Provide the (X, Y) coordinate of the cell's center where the given text is located.  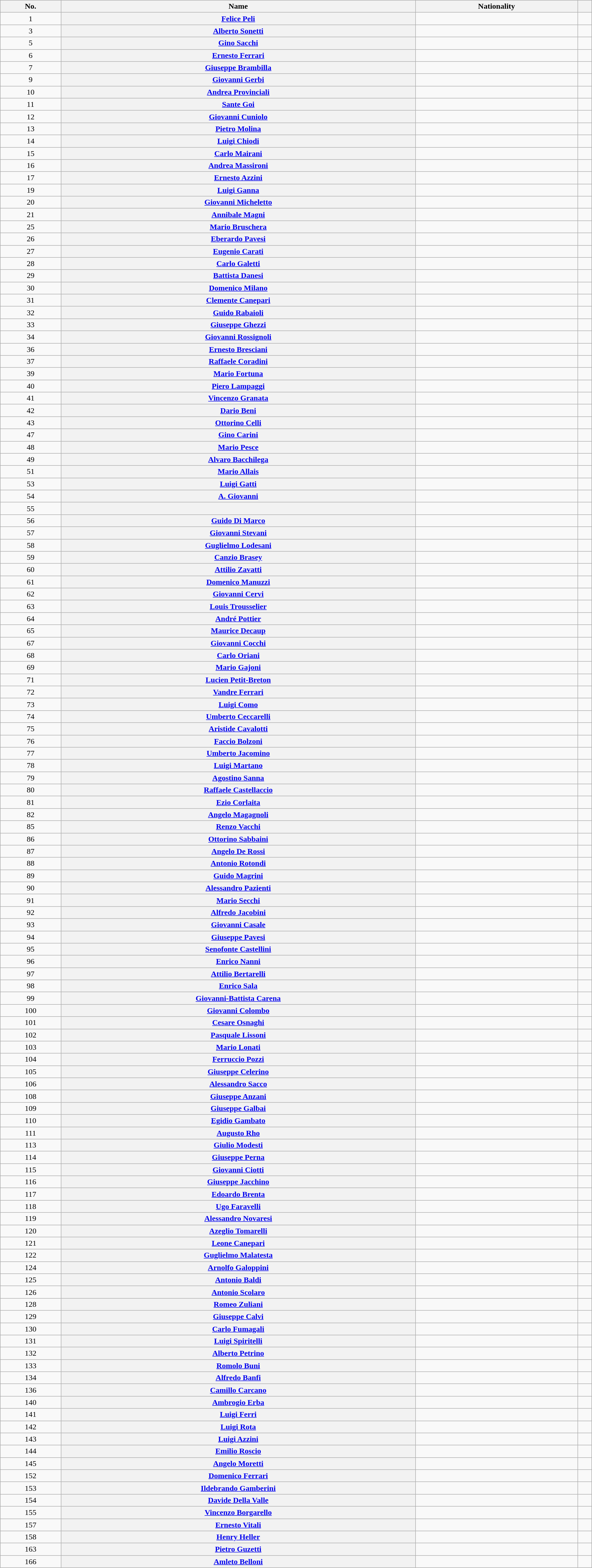
62 (31, 594)
Name (238, 6)
Edoardo Brenta (238, 1194)
122 (31, 1255)
Ottorino Sabbaini (238, 839)
143 (31, 1439)
Camillo Carcano (238, 1390)
115 (31, 1170)
118 (31, 1206)
100 (31, 1010)
Maurice Decaup (238, 631)
128 (31, 1304)
Lucien Petit-Breton (238, 680)
77 (31, 753)
132 (31, 1353)
55 (31, 508)
Davide Della Valle (238, 1500)
153 (31, 1488)
Carlo Fumagali (238, 1329)
65 (31, 631)
28 (31, 263)
26 (31, 239)
33 (31, 325)
11 (31, 104)
105 (31, 1072)
32 (31, 312)
157 (31, 1525)
99 (31, 998)
Luigi Rota (238, 1427)
75 (31, 729)
Alberto Sonetti (238, 31)
Alberto Petrino (238, 1353)
91 (31, 900)
72 (31, 692)
152 (31, 1476)
Giovanni Rossignoli (238, 337)
110 (31, 1121)
Ambrogio Erba (238, 1402)
Ferruccio Pozzi (238, 1059)
Antonio Baldi (238, 1280)
69 (31, 668)
21 (31, 215)
16 (31, 166)
Clemente Canepari (238, 300)
Giovanni Cervi (238, 594)
Battista Danesi (238, 276)
13 (31, 129)
Alessandro Pazienti (238, 888)
108 (31, 1096)
54 (31, 496)
116 (31, 1182)
76 (31, 741)
56 (31, 521)
104 (31, 1059)
Guido Di Marco (238, 521)
Luigi Gatti (238, 484)
Leone Canepari (238, 1243)
Romeo Zuliani (238, 1304)
Senofonte Castellini (238, 949)
63 (31, 606)
Agostino Sanna (238, 778)
Ottorino Celli (238, 423)
Attilio Zavatti (238, 570)
57 (31, 533)
163 (31, 1549)
Romolo Buni (238, 1366)
114 (31, 1158)
Gino Sacchi (238, 43)
109 (31, 1108)
106 (31, 1084)
103 (31, 1047)
96 (31, 962)
Vincenzo Granata (238, 398)
Ernesto Vitali (238, 1525)
125 (31, 1280)
A. Giovanni (238, 496)
59 (31, 558)
Vandre Ferrari (238, 692)
Sante Goi (238, 104)
Raffaele Coradini (238, 362)
Dario Beni (238, 410)
Domenico Ferrari (238, 1476)
Giovanni Ciotti (238, 1170)
Giovanni Gerbi (238, 80)
Angelo Moretti (238, 1463)
Luigi Chiodi (238, 141)
Umberto Ceccarelli (238, 716)
Giuseppe Celerino (238, 1072)
Luigi Martano (238, 766)
120 (31, 1231)
130 (31, 1329)
142 (31, 1427)
Mario Allais (238, 472)
Henry Heller (238, 1537)
Pasquale Lissoni (238, 1035)
71 (31, 680)
Eugenio Carati (238, 251)
Gino Carini (238, 435)
Domenico Milano (238, 288)
Antonio Scolaro (238, 1292)
61 (31, 582)
85 (31, 827)
Angelo Magagnoli (238, 815)
Ildebrando Gamberini (238, 1488)
136 (31, 1390)
27 (31, 251)
140 (31, 1402)
111 (31, 1133)
Eberardo Pavesi (238, 239)
53 (31, 484)
Giovanni-Battista Carena (238, 998)
Enrico Nanni (238, 962)
Alfredo Jacobini (238, 912)
6 (31, 55)
Alfredo Banfi (238, 1378)
Giuseppe Jacchino (238, 1182)
78 (31, 766)
Carlo Oriani (238, 655)
Angelo De Rossi (238, 851)
42 (31, 410)
Umberto Jacomino (238, 753)
141 (31, 1415)
154 (31, 1500)
126 (31, 1292)
No. (31, 6)
Antonio Rotondi (238, 863)
145 (31, 1463)
Mario Fortuna (238, 374)
166 (31, 1562)
31 (31, 300)
Carlo Galetti (238, 263)
Andrea Massironi (238, 166)
Augusto Rho (238, 1133)
80 (31, 790)
29 (31, 276)
20 (31, 202)
Giovanni Casale (238, 925)
15 (31, 153)
97 (31, 974)
Egidio Gambato (238, 1121)
Louis Trousselier (238, 606)
Faccio Bolzoni (238, 741)
124 (31, 1268)
Andrea Provinciali (238, 92)
Nationality (496, 6)
14 (31, 141)
40 (31, 386)
Arnolfo Galoppini (238, 1268)
Giuseppe Galbai (238, 1108)
Pietro Guzetti (238, 1549)
Alvaro Bacchilega (238, 459)
Canzio Brasey (238, 558)
Vincenzo Borgarello (238, 1512)
Aristide Cavalotti (238, 729)
Mario Pesce (238, 447)
117 (31, 1194)
5 (31, 43)
Cesare Osnaghi (238, 1023)
Mario Lonati (238, 1047)
Renzo Vacchi (238, 827)
Giuseppe Pavesi (238, 937)
51 (31, 472)
87 (31, 851)
Giovanni Colombo (238, 1010)
98 (31, 986)
Giovanni Micheletto (238, 202)
Ugo Faravelli (238, 1206)
30 (31, 288)
94 (31, 937)
73 (31, 704)
7 (31, 68)
92 (31, 912)
101 (31, 1023)
Emilio Roscio (238, 1451)
49 (31, 459)
86 (31, 839)
81 (31, 802)
Luigi Azzini (238, 1439)
Attilio Bertarelli (238, 974)
Carlo Mairani (238, 153)
64 (31, 619)
155 (31, 1512)
144 (31, 1451)
Giovanni Cuniolo (238, 116)
Luigi Ferri (238, 1415)
9 (31, 80)
74 (31, 716)
Mario Bruschera (238, 227)
133 (31, 1366)
Enrico Sala (238, 986)
Guglielmo Lodesani (238, 545)
Giovanni Cocchi (238, 643)
3 (31, 31)
Giuseppe Perna (238, 1158)
37 (31, 362)
88 (31, 863)
Pietro Molina (238, 129)
129 (31, 1316)
93 (31, 925)
134 (31, 1378)
82 (31, 815)
Luigi Como (238, 704)
Guido Magrini (238, 876)
102 (31, 1035)
17 (31, 178)
36 (31, 349)
Annibale Magni (238, 215)
Ernesto Azzini (238, 178)
48 (31, 447)
1 (31, 19)
Giuseppe Brambilla (238, 68)
Giulio Modesti (238, 1145)
119 (31, 1219)
Luigi Spiritelli (238, 1341)
95 (31, 949)
79 (31, 778)
Giovanni Stevani (238, 533)
Guido Rabaioli (238, 312)
Amleto Belloni (238, 1562)
Giuseppe Ghezzi (238, 325)
Giuseppe Calvi (238, 1316)
Piero Lampaggi (238, 386)
Ernesto Bresciani (238, 349)
Ezio Corlaita (238, 802)
Luigi Ganna (238, 190)
Ernesto Ferrari (238, 55)
90 (31, 888)
158 (31, 1537)
19 (31, 190)
131 (31, 1341)
Mario Gajoni (238, 668)
39 (31, 374)
113 (31, 1145)
Alessandro Sacco (238, 1084)
47 (31, 435)
Guglielmo Malatesta (238, 1255)
Giuseppe Anzani (238, 1096)
60 (31, 570)
Alessandro Novaresi (238, 1219)
Mario Secchi (238, 900)
25 (31, 227)
Raffaele Castellaccio (238, 790)
121 (31, 1243)
12 (31, 116)
André Pottier (238, 619)
68 (31, 655)
58 (31, 545)
Felice Peli (238, 19)
67 (31, 643)
Azeglio Tomarelli (238, 1231)
Domenico Manuzzi (238, 582)
89 (31, 876)
10 (31, 92)
43 (31, 423)
34 (31, 337)
41 (31, 398)
